Determine the (X, Y) coordinate at the center of the cell enclosing the given text.  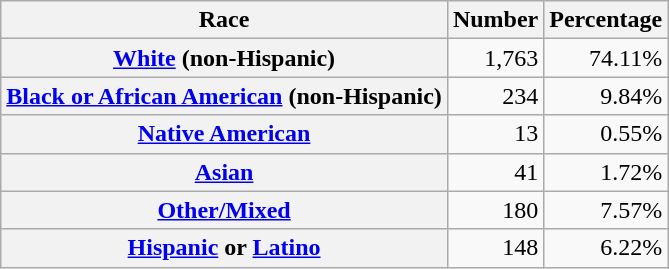
Number (495, 20)
180 (495, 210)
White (non-Hispanic) (224, 58)
Race (224, 20)
234 (495, 96)
0.55% (606, 134)
Asian (224, 172)
1,763 (495, 58)
1.72% (606, 172)
41 (495, 172)
Hispanic or Latino (224, 248)
13 (495, 134)
74.11% (606, 58)
9.84% (606, 96)
148 (495, 248)
6.22% (606, 248)
Native American (224, 134)
7.57% (606, 210)
Other/Mixed (224, 210)
Black or African American (non-Hispanic) (224, 96)
Percentage (606, 20)
